Search for the cell housing the specified text and yield its (x, y) center coordinate. 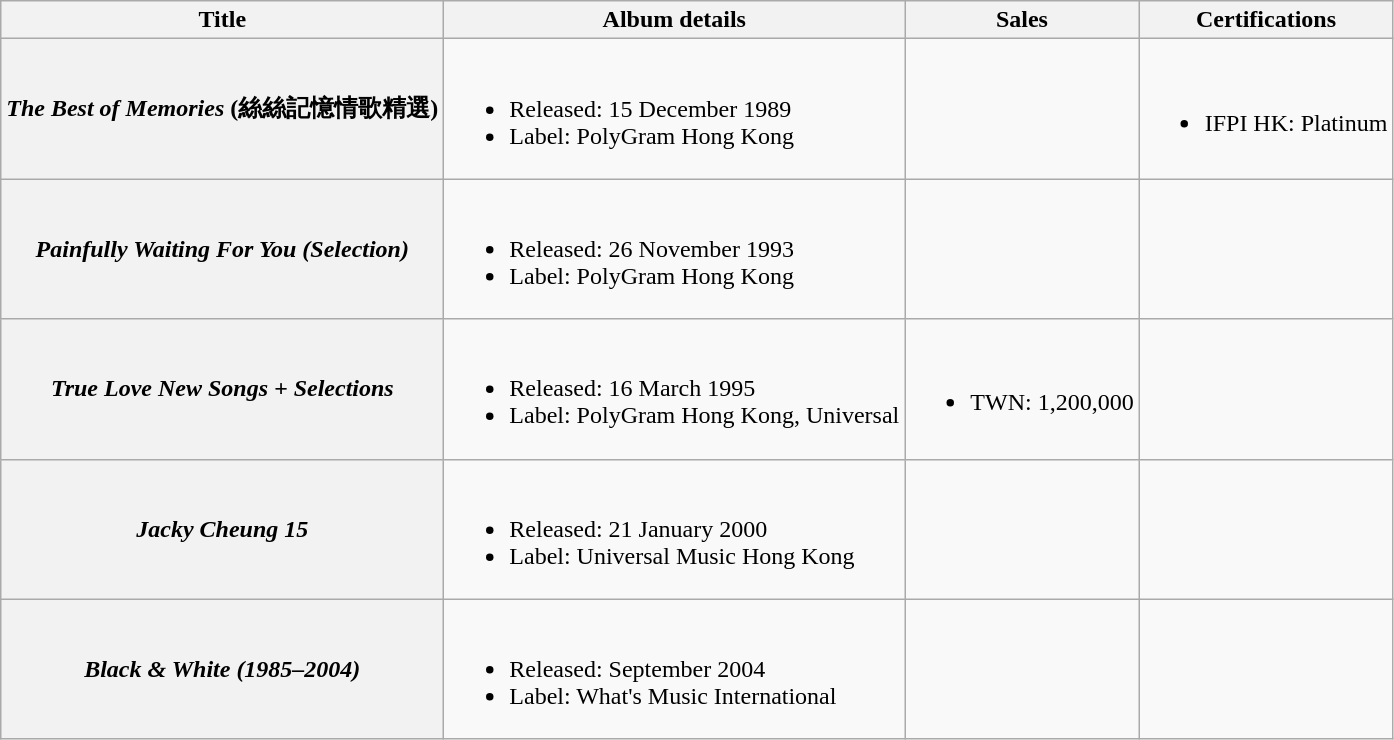
Album details (674, 20)
True Love New Songs + Selections (222, 389)
Jacky Cheung 15 (222, 529)
Black & White (1985–2004) (222, 669)
Title (222, 20)
Released: 15 December 1989Label: PolyGram Hong Kong (674, 109)
Certifications (1266, 20)
TWN: 1,200,000 (1022, 389)
Sales (1022, 20)
Released: September 2004Label: What's Music International (674, 669)
IFPI HK: Platinum (1266, 109)
Released: 21 January 2000Label: Universal Music Hong Kong (674, 529)
The Best of Memories (絲絲記憶情歌精選) (222, 109)
Released: 26 November 1993Label: PolyGram Hong Kong (674, 249)
Painfully Waiting For You (Selection) (222, 249)
Released: 16 March 1995Label: PolyGram Hong Kong, Universal (674, 389)
